Scan for the cell matching the given text and deliver its [x, y] coordinate at center. 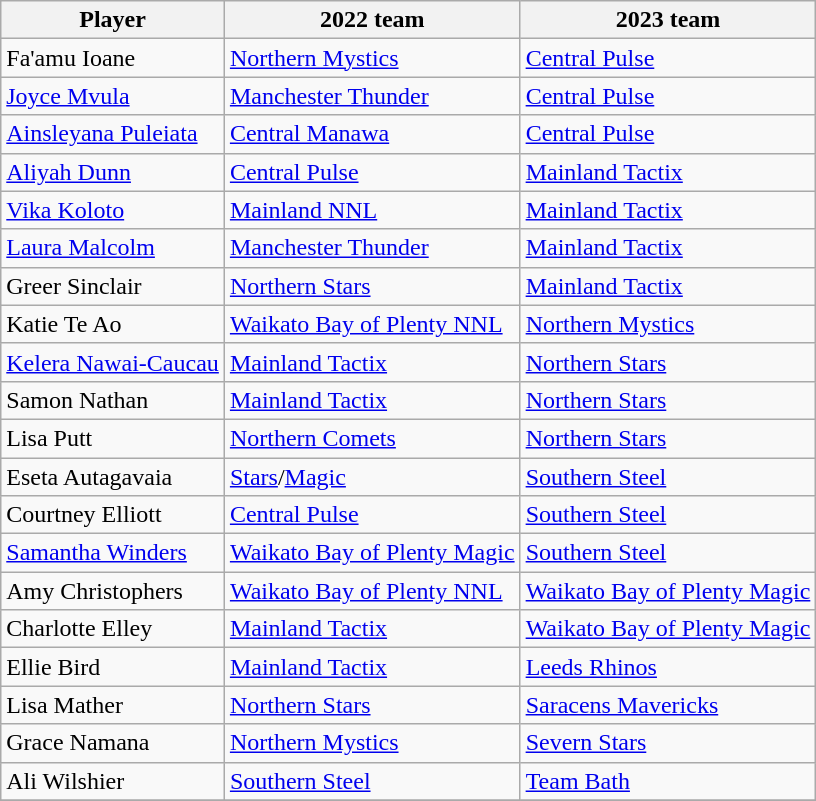
Aliyah Dunn [113, 172]
Saracens Mavericks [668, 705]
Courtney Elliott [113, 515]
Grace Namana [113, 743]
Fa'amu Ioane [113, 58]
Kelera Nawai-Caucau [113, 362]
Samon Nathan [113, 400]
2023 team [668, 20]
Ellie Bird [113, 667]
Central Manawa [372, 134]
Ainsleyana Puleiata [113, 134]
Amy Christophers [113, 591]
Joyce Mvula [113, 96]
Team Bath [668, 781]
Severn Stars [668, 743]
Vika Koloto [113, 210]
Mainland NNL [372, 210]
Eseta Autagavaia [113, 477]
Leeds Rhinos [668, 667]
Northern Comets [372, 438]
Lisa Mather [113, 705]
Player [113, 20]
Greer Sinclair [113, 286]
2022 team [372, 20]
Samantha Winders [113, 553]
Ali Wilshier [113, 781]
Katie Te Ao [113, 324]
Charlotte Elley [113, 629]
Lisa Putt [113, 438]
Stars/Magic [372, 477]
Laura Malcolm [113, 248]
